Return the (x, y) coordinate for the center point of the cell that contains the specified text.  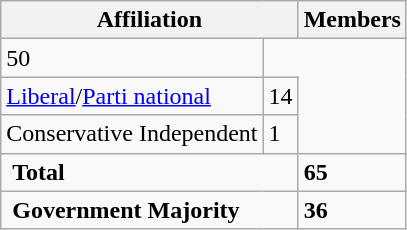
1 (280, 134)
36 (352, 210)
65 (352, 172)
50 (132, 58)
Government Majority (150, 210)
14 (280, 96)
Conservative Independent (132, 134)
Total (150, 172)
Members (352, 20)
Liberal/Parti national (132, 96)
Affiliation (150, 20)
